Search for the cell housing the specified text and yield its (x, y) center coordinate. 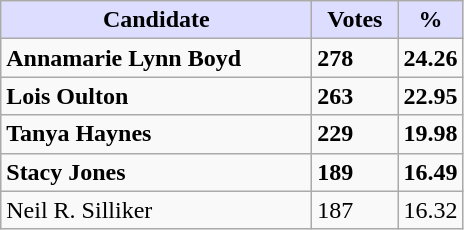
Candidate (156, 20)
278 (355, 58)
22.95 (430, 96)
Votes (355, 20)
Neil R. Silliker (156, 210)
Lois Oulton (156, 96)
Annamarie Lynn Boyd (156, 58)
Tanya Haynes (156, 134)
16.32 (430, 210)
% (430, 20)
19.98 (430, 134)
16.49 (430, 172)
229 (355, 134)
263 (355, 96)
24.26 (430, 58)
Stacy Jones (156, 172)
189 (355, 172)
187 (355, 210)
